Pinpoint the cell where the given text exists, returning its [X, Y] midpoint coordinate. 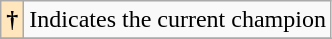
† [12, 20]
Indicates the current champion [178, 20]
